Capture the cell that displays the provided text and extract its [x, y] central coordinate. 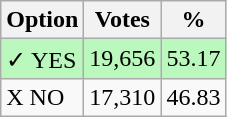
Option [42, 20]
53.17 [194, 59]
✓ YES [42, 59]
19,656 [122, 59]
46.83 [194, 97]
X NO [42, 97]
% [194, 20]
Votes [122, 20]
17,310 [122, 97]
